Capture the cell that displays the provided text and extract its (x, y) central coordinate. 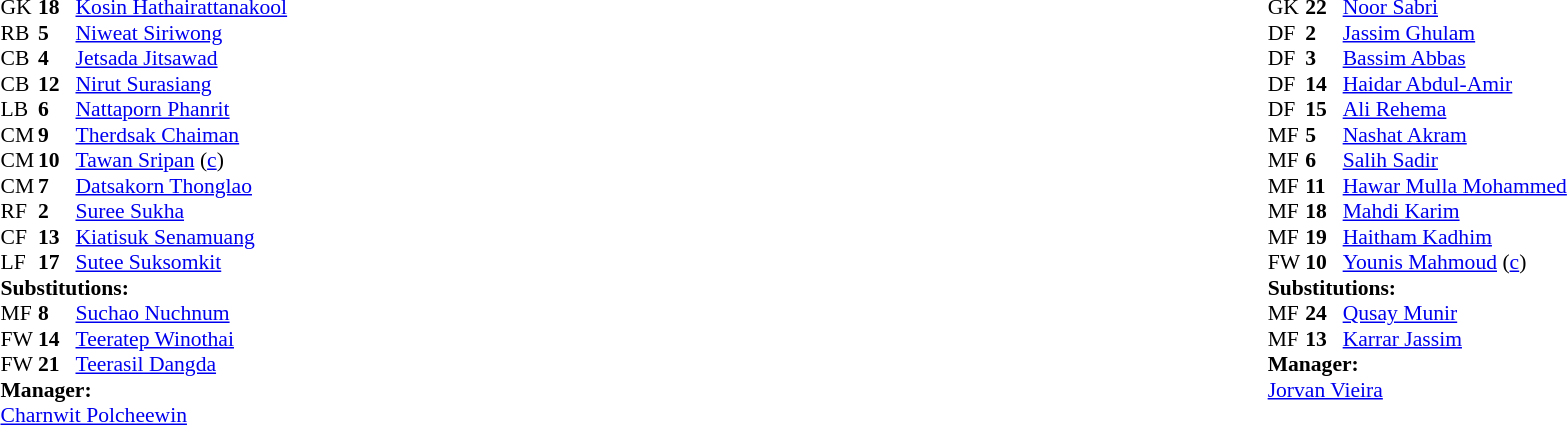
Ali Rehema (1455, 109)
Younis Mahmoud (c) (1455, 263)
Therdsak Chaiman (182, 135)
Suree Sukha (182, 211)
Karrar Jassim (1455, 339)
7 (57, 186)
15 (1324, 109)
CF (19, 237)
18 (1324, 211)
11 (1324, 186)
12 (57, 84)
Tawan Sripan (c) (182, 161)
Nashat Akram (1455, 135)
3 (1324, 59)
Mahdi Karim (1455, 211)
4 (57, 59)
Suchao Nuchnum (182, 313)
8 (57, 313)
17 (57, 263)
Jetsada Jitsawad (182, 59)
Jassim Ghulam (1455, 33)
Salih Sadir (1455, 161)
Kiatisuk Senamuang (182, 237)
21 (57, 365)
Teeratep Winothai (182, 339)
LB (19, 109)
Bassim Abbas (1455, 59)
Teerasil Dangda (182, 365)
Jorvan Vieira (1418, 390)
9 (57, 135)
Qusay Munir (1455, 313)
Hawar Mulla Mohammed (1455, 186)
RF (19, 211)
Niweat Siriwong (182, 33)
Nirut Surasiang (182, 84)
RB (19, 33)
Datsakorn Thonglao (182, 186)
Sutee Suksomkit (182, 263)
Nattaporn Phanrit (182, 109)
24 (1324, 313)
Haidar Abdul-Amir (1455, 84)
Haitham Kadhim (1455, 237)
19 (1324, 237)
LF (19, 263)
